Return [x, y] of the center of cell containing provided text 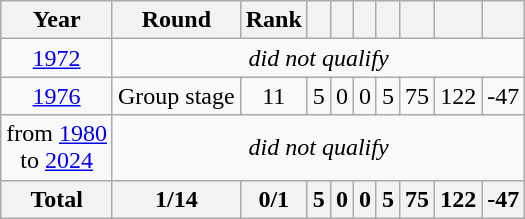
Group stage [176, 96]
from 1980to 2024 [57, 148]
0/1 [274, 199]
Total [57, 199]
1976 [57, 96]
1972 [57, 58]
Round [176, 20]
1/14 [176, 199]
Year [57, 20]
11 [274, 96]
Rank [274, 20]
